From the cell containing the given text, extract its center point as (x, y) coordinate. 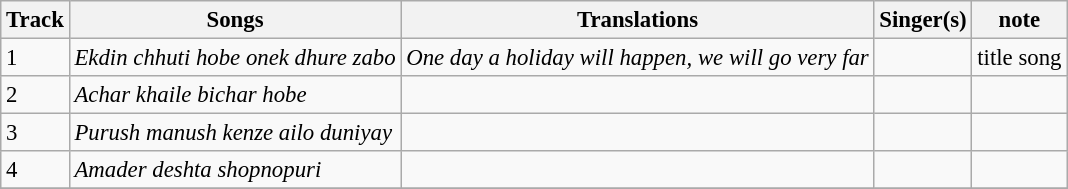
Songs (235, 20)
Track (35, 20)
note (1020, 20)
4 (35, 170)
1 (35, 58)
Translations (638, 20)
2 (35, 95)
Ekdin chhuti hobe onek dhure zabo (235, 58)
Amader deshta shopnopuri (235, 170)
One day a holiday will happen, we will go very far (638, 58)
Purush manush kenze ailo duniyay (235, 133)
Singer(s) (923, 20)
title song (1020, 58)
3 (35, 133)
Achar khaile bichar hobe (235, 95)
